From the cell containing the given text, extract its center point as [x, y] coordinate. 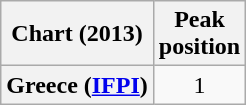
Chart (2013) [78, 34]
1 [199, 85]
Greece (IFPI) [78, 85]
Peakposition [199, 34]
